Determine the [x, y] coordinate at the center of the cell enclosing the given text.  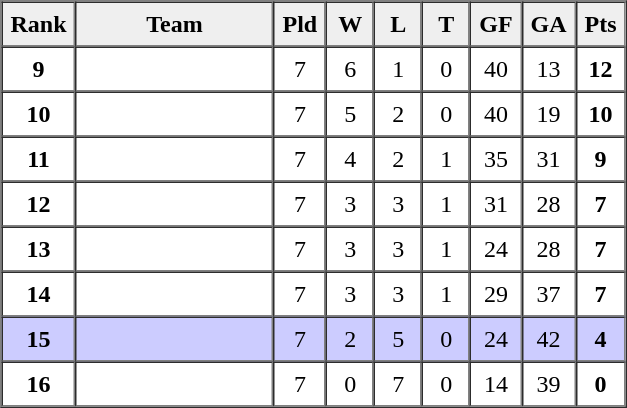
Pld [300, 24]
42 [549, 338]
GA [549, 24]
Pts [601, 24]
39 [549, 384]
16 [39, 384]
29 [496, 294]
Team [175, 24]
6 [350, 68]
19 [549, 114]
37 [549, 294]
15 [39, 338]
11 [39, 158]
W [350, 24]
35 [496, 158]
L [398, 24]
GF [496, 24]
Rank [39, 24]
T [446, 24]
